For the text-containing cell, return its midpoint in [x, y] coordinate format. 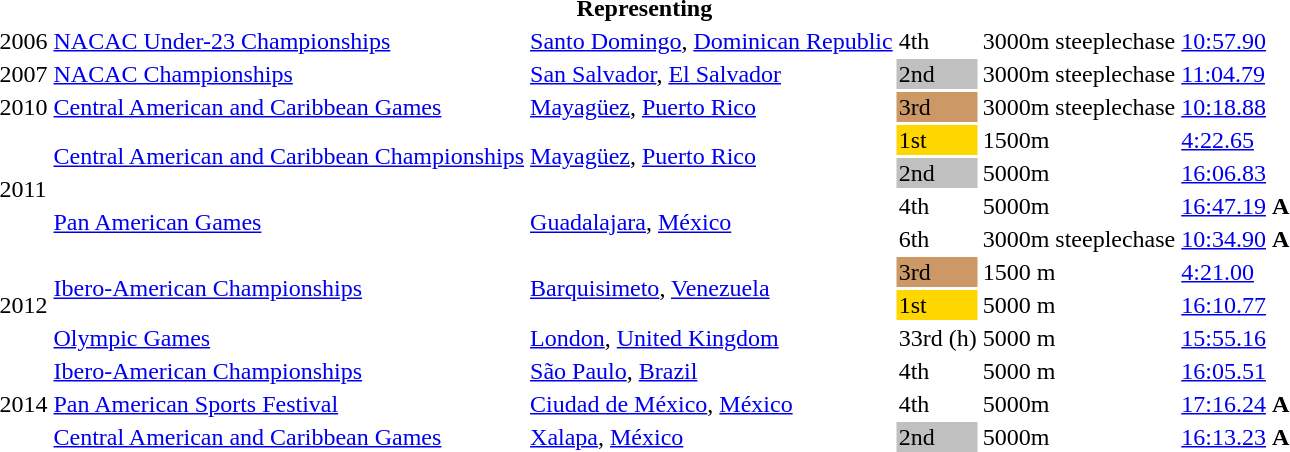
NACAC Championships [289, 74]
Olympic Games [289, 338]
San Salvador, El Salvador [712, 74]
Barquisimeto, Venezuela [712, 288]
São Paulo, Brazil [712, 371]
33rd (h) [938, 338]
Central American and Caribbean Championships [289, 156]
Pan American Games [289, 222]
1500 m [1079, 272]
Xalapa, México [712, 437]
Pan American Sports Festival [289, 404]
Guadalajara, México [712, 222]
1500m [1079, 140]
6th [938, 239]
Ciudad de México, México [712, 404]
London, United Kingdom [712, 338]
NACAC Under-23 Championships [289, 41]
Santo Domingo, Dominican Republic [712, 41]
